Provide the (x, y) coordinate of the cell's center where the given text is located.  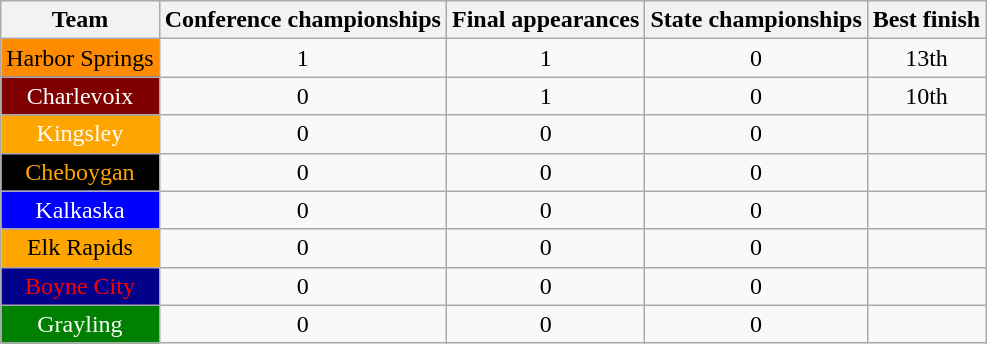
Cheboygan (80, 172)
Final appearances (545, 20)
10th (926, 96)
Kingsley (80, 134)
Best finish (926, 20)
13th (926, 58)
Grayling (80, 324)
Conference championships (302, 20)
Harbor Springs (80, 58)
Team (80, 20)
Charlevoix (80, 96)
State championships (756, 20)
Boyne City (80, 286)
Kalkaska (80, 210)
Elk Rapids (80, 248)
